Capture the cell that displays the provided text and extract its [x, y] central coordinate. 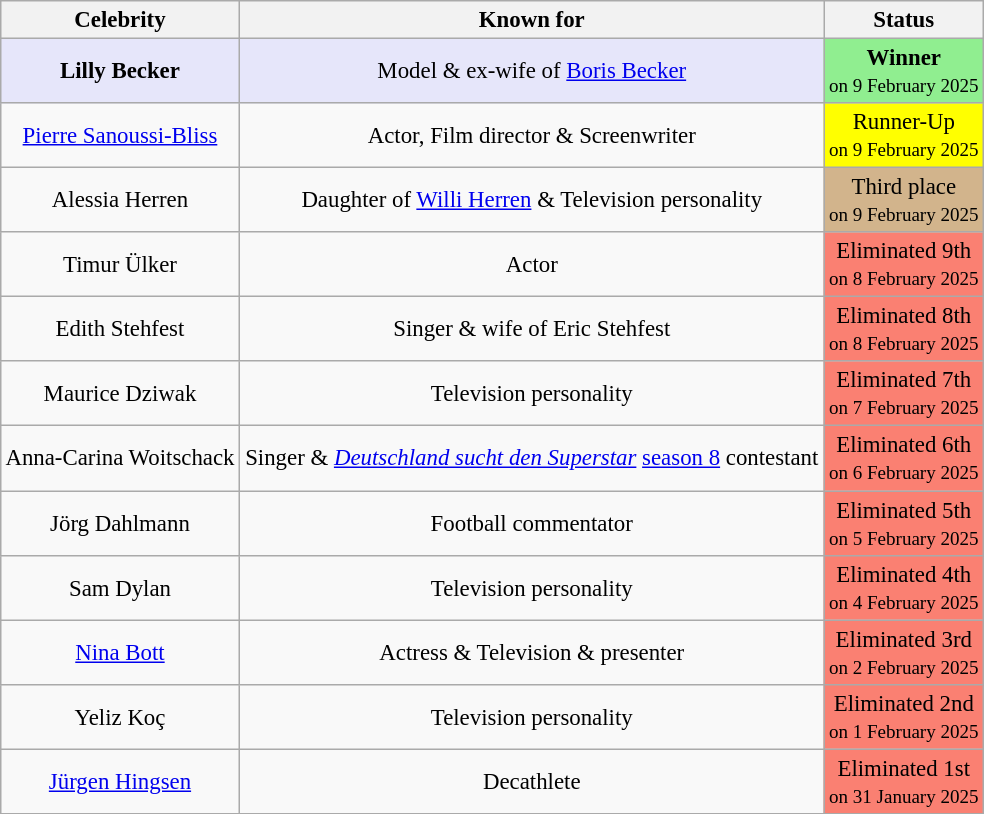
Football commentator [532, 522]
Sam Dylan [120, 588]
Eliminated 7thon 7 February 2025 [904, 394]
Maurice Dziwak [120, 394]
Jörg Dahlmann [120, 522]
Celebrity [120, 20]
Daughter of Willi Herren & Television personality [532, 200]
Eliminated 3rdon 2 February 2025 [904, 652]
Nina Bott [120, 652]
Actor [532, 264]
Eliminated 5thon 5 February 2025 [904, 522]
Yeliz Koç [120, 716]
Eliminated 2ndon 1 February 2025 [904, 716]
Runner-Upon 9 February 2025 [904, 136]
Actress & Television & presenter [532, 652]
Eliminated 1ston 31 January 2025 [904, 782]
Timur Ülker [120, 264]
Eliminated 8thon 8 February 2025 [904, 330]
Status [904, 20]
Jürgen Hingsen [120, 782]
Edith Stehfest [120, 330]
Eliminated 6thon 6 February 2025 [904, 458]
Singer & wife of Eric Stehfest [532, 330]
Alessia Herren [120, 200]
Known for [532, 20]
Decathlete [532, 782]
Winneron 9 February 2025 [904, 70]
Lilly Becker [120, 70]
Pierre Sanoussi-Bliss [120, 136]
Eliminated 9thon 8 February 2025 [904, 264]
Singer & Deutschland sucht den Superstar season 8 contestant [532, 458]
Model & ex-wife of Boris Becker [532, 70]
Eliminated 4thon 4 February 2025 [904, 588]
Third placeon 9 February 2025 [904, 200]
Anna-Carina Woitschack [120, 458]
Actor, Film director & Screenwriter [532, 136]
